Locate the cell with the specified text and output its [X, Y] center coordinate. 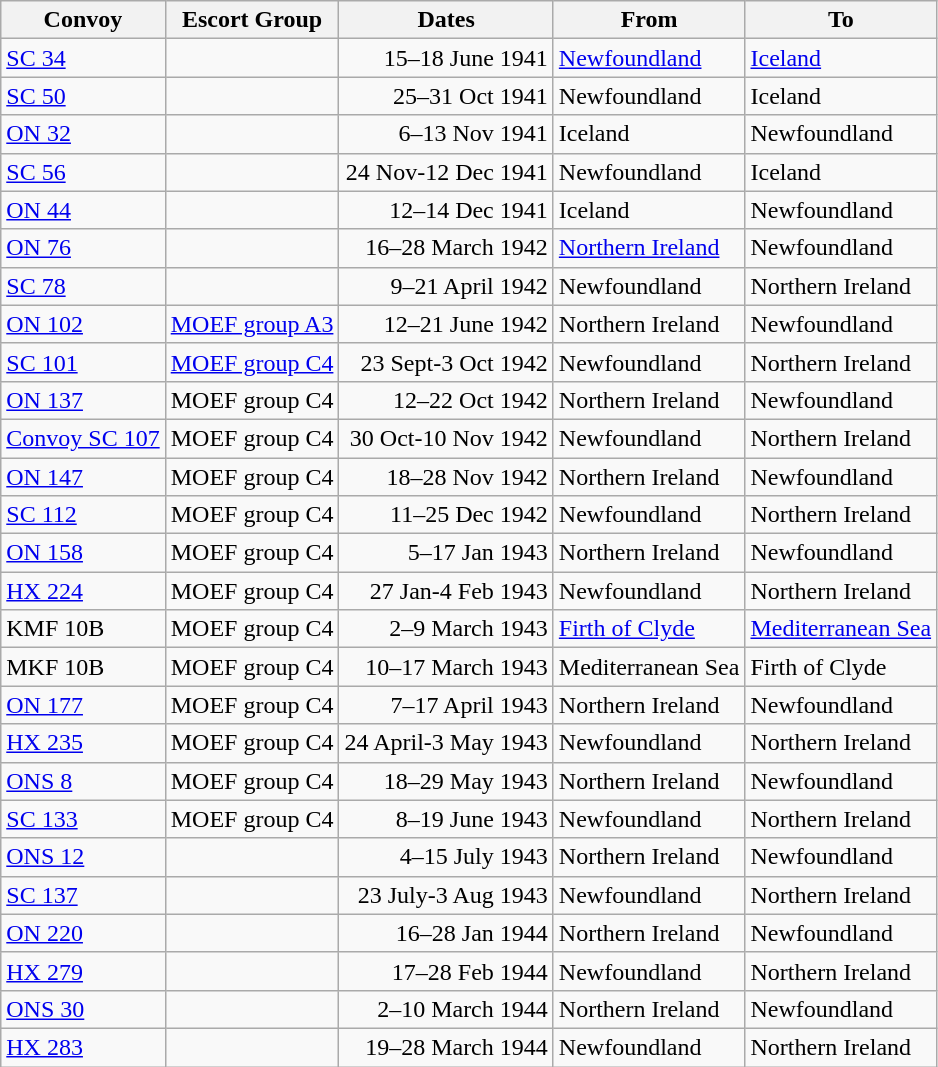
8–19 June 1943 [446, 819]
HX 235 [83, 743]
SC 78 [83, 286]
To [841, 20]
SC 50 [83, 96]
ON 76 [83, 248]
10–17 March 1943 [446, 667]
SC 34 [83, 58]
11–25 Dec 1942 [446, 515]
SC 112 [83, 515]
23 July-3 Aug 1943 [446, 895]
27 Jan-4 Feb 1943 [446, 591]
6–13 Nov 1941 [446, 134]
ON 137 [83, 400]
17–28 Feb 1944 [446, 971]
4–15 July 1943 [446, 857]
SC 137 [83, 895]
SC 133 [83, 819]
24 Nov-12 Dec 1941 [446, 172]
25–31 Oct 1941 [446, 96]
12–14 Dec 1941 [446, 210]
SC 56 [83, 172]
15–18 June 1941 [446, 58]
SC 101 [83, 362]
12–22 Oct 1942 [446, 400]
MKF 10B [83, 667]
19–28 March 1944 [446, 1047]
18–28 Nov 1942 [446, 477]
30 Oct-10 Nov 1942 [446, 438]
2–10 March 1944 [446, 1009]
ON 158 [83, 553]
ON 32 [83, 134]
5–17 Jan 1943 [446, 553]
MOEF group A3 [252, 324]
HX 279 [83, 971]
HX 283 [83, 1047]
ON 147 [83, 477]
23 Sept-3 Oct 1942 [446, 362]
ON 102 [83, 324]
7–17 April 1943 [446, 705]
Escort Group [252, 20]
12–21 June 1942 [446, 324]
KMF 10B [83, 629]
16–28 Jan 1944 [446, 933]
18–29 May 1943 [446, 781]
ON 177 [83, 705]
From [649, 20]
ON 220 [83, 933]
9–21 April 1942 [446, 286]
ONS 30 [83, 1009]
Dates [446, 20]
ONS 8 [83, 781]
Convoy [83, 20]
24 April-3 May 1943 [446, 743]
2–9 March 1943 [446, 629]
ON 44 [83, 210]
HX 224 [83, 591]
Convoy SC 107 [83, 438]
16–28 March 1942 [446, 248]
ONS 12 [83, 857]
